Capture the cell that displays the provided text and extract its (x, y) central coordinate. 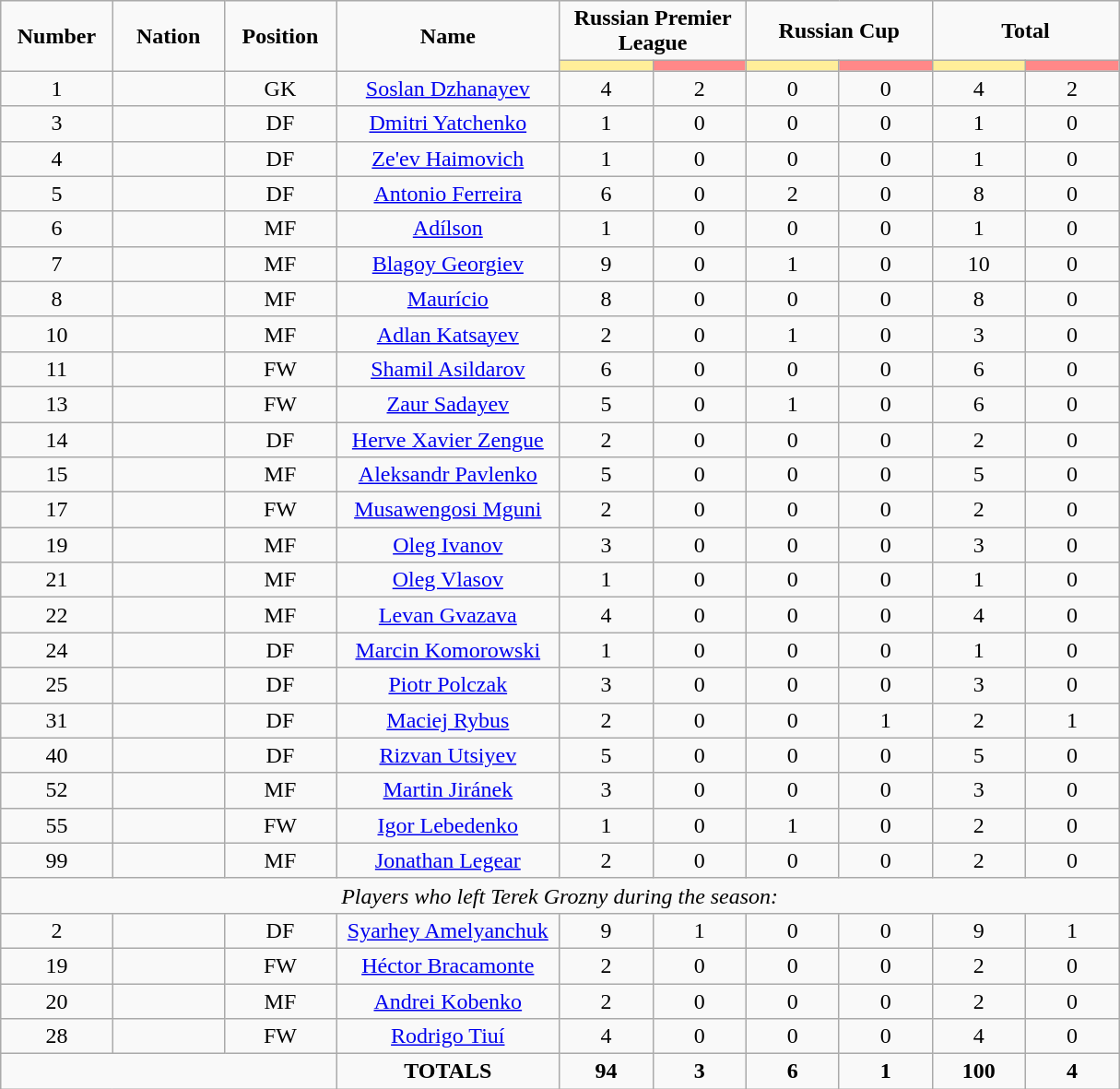
Adlan Katsayev (448, 334)
14 (57, 440)
99 (57, 860)
Ze'ev Haimovich (448, 159)
Levan Gvazava (448, 615)
Zaur Sadayev (448, 404)
17 (57, 510)
GK (280, 89)
Héctor Bracamonte (448, 965)
Martin Jiránek (448, 790)
TOTALS (448, 1071)
Adílson (448, 229)
Blagoy Georgiev (448, 264)
Oleg Vlasov (448, 580)
Antonio Ferreira (448, 194)
31 (57, 720)
15 (57, 475)
Players who left Terek Grozny during the season: (560, 895)
Russian Cup (839, 31)
24 (57, 650)
22 (57, 615)
Soslan Dzhanayev (448, 89)
7 (57, 264)
Rizvan Utsiyev (448, 755)
13 (57, 404)
40 (57, 755)
Piotr Polczak (448, 685)
Number (57, 36)
20 (57, 1000)
Musawengosi Mguni (448, 510)
Dmitri Yatchenko (448, 124)
21 (57, 580)
94 (607, 1071)
52 (57, 790)
Total (1025, 31)
Maurício (448, 299)
Position (280, 36)
Jonathan Legear (448, 860)
Nation (168, 36)
Name (448, 36)
Herve Xavier Zengue (448, 440)
25 (57, 685)
11 (57, 369)
28 (57, 1036)
Rodrigo Tiuí (448, 1036)
Russian Premier League (653, 31)
Syarhey Amelyanchuk (448, 930)
55 (57, 825)
Maciej Rybus (448, 720)
Oleg Ivanov (448, 545)
Marcin Komorowski (448, 650)
100 (979, 1071)
Shamil Asildarov (448, 369)
Aleksandr Pavlenko (448, 475)
Igor Lebedenko (448, 825)
Andrei Kobenko (448, 1000)
